Determine the [X, Y] coordinate at the center of the cell enclosing the given text.  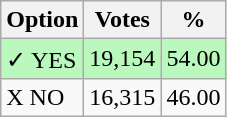
46.00 [194, 97]
54.00 [194, 59]
16,315 [122, 97]
19,154 [122, 59]
Option [42, 20]
X NO [42, 97]
✓ YES [42, 59]
% [194, 20]
Votes [122, 20]
